Return the [x, y] coordinate for the center point of the cell that contains the specified text.  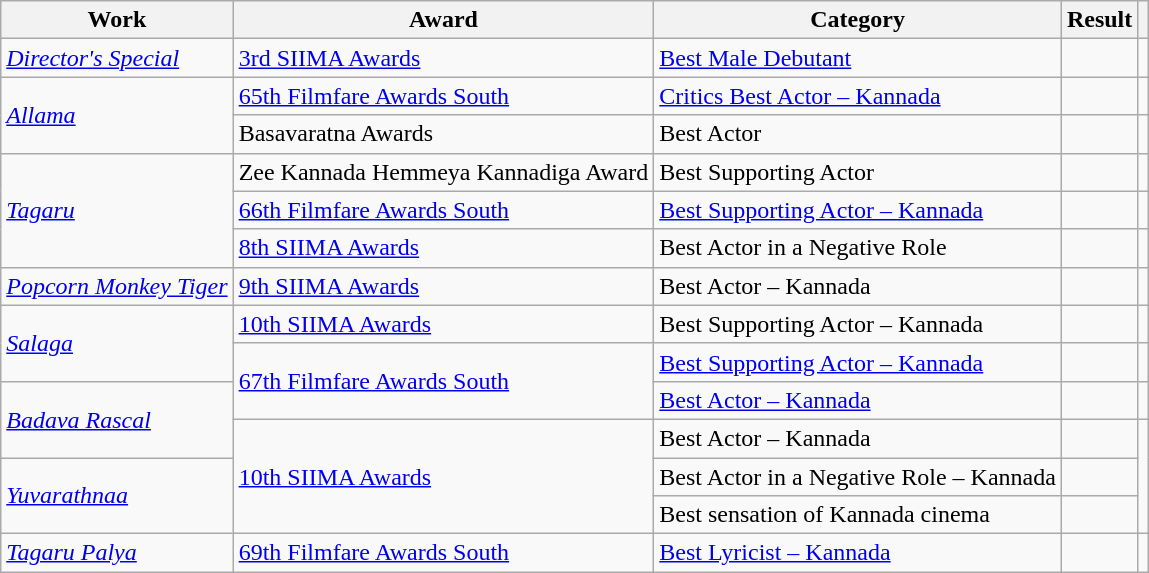
3rd SIIMA Awards [444, 58]
Work [117, 20]
69th Filmfare Awards South [444, 553]
Zee Kannada Hemmeya Kannadiga Award [444, 172]
Basavaratna Awards [444, 134]
Tagaru Palya [117, 553]
Best Supporting Actor [858, 172]
Allama [117, 115]
Salaga [117, 343]
66th Filmfare Awards South [444, 210]
Best Actor [858, 134]
65th Filmfare Awards South [444, 96]
Tagaru [117, 210]
Yuvarathnaa [117, 496]
Badava Rascal [117, 419]
Best Actor in a Negative Role [858, 248]
8th SIIMA Awards [444, 248]
Director's Special [117, 58]
Critics Best Actor – Kannada [858, 96]
67th Filmfare Awards South [444, 381]
Award [444, 20]
Best Lyricist – Kannada [858, 553]
9th SIIMA Awards [444, 286]
Best Male Debutant [858, 58]
Best Actor in a Negative Role – Kannada [858, 477]
Category [858, 20]
Result [1099, 20]
Best sensation of Kannada cinema [858, 515]
Popcorn Monkey Tiger [117, 286]
